Capture the cell that displays the provided text and extract its (X, Y) central coordinate. 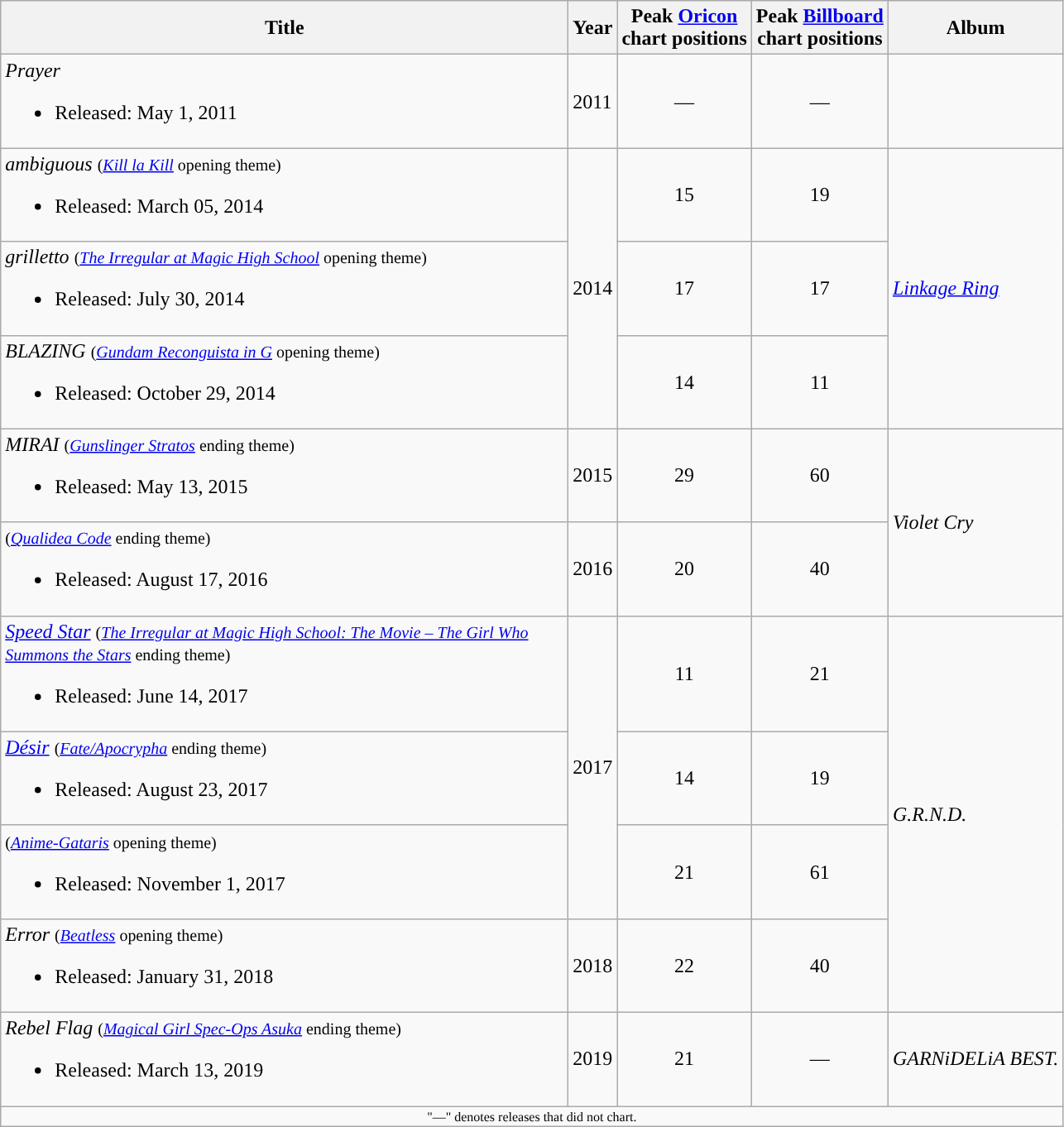
15 (684, 195)
G.R.N.D. (975, 814)
BLAZING (Gundam Reconguista in G opening theme)Released: October 29, 2014 (285, 382)
Year (592, 28)
Linkage Ring (975, 288)
Peak Oricon chart positions (684, 28)
grilletto (The Irregular at Magic High School opening theme)Released: July 30, 2014 (285, 288)
2016 (592, 569)
2019 (592, 1059)
GARNiDELiA BEST. (975, 1059)
Title (285, 28)
Peak Billboard chart positions (819, 28)
61 (819, 872)
Album (975, 28)
22 (684, 965)
"—" denotes releases that did not chart. (532, 1115)
2017 (592, 767)
2018 (592, 965)
Error (Beatless opening theme)Released: January 31, 2018 (285, 965)
PrayerReleased: May 1, 2011 (285, 101)
2011 (592, 101)
2015 (592, 475)
2014 (592, 288)
Désir (Fate/Apocrypha ending theme)Released: August 23, 2017 (285, 778)
60 (819, 475)
20 (684, 569)
MIRAI (Gunslinger Stratos ending theme)Released: May 13, 2015 (285, 475)
(Qualidea Code ending theme)Released: August 17, 2016 (285, 569)
29 (684, 475)
Rebel Flag (Magical Girl Spec-Ops Asuka ending theme)Released: March 13, 2019 (285, 1059)
Speed Star (The Irregular at Magic High School: The Movie – The Girl Who Summons the Stars ending theme)Released: June 14, 2017 (285, 674)
(Anime-Gataris opening theme)Released: November 1, 2017 (285, 872)
Violet Cry (975, 522)
ambiguous (Kill la Kill opening theme)Released: March 05, 2014 (285, 195)
